Scan for the cell matching the given text and deliver its [x, y] coordinate at center. 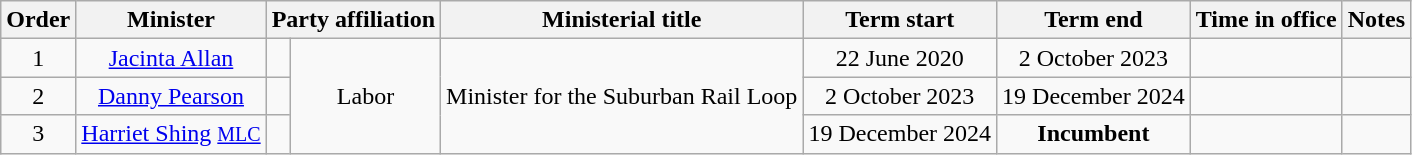
Term start [900, 20]
3 [38, 134]
Time in office [1266, 20]
Term end [1094, 20]
Ministerial title [622, 20]
2 [38, 96]
Harriet Shing MLC [171, 134]
22 June 2020 [900, 58]
Incumbent [1094, 134]
1 [38, 58]
Order [38, 20]
Party affiliation [353, 20]
Minister [171, 20]
Notes [1376, 20]
Danny Pearson [171, 96]
Jacinta Allan [171, 58]
Minister for the Suburban Rail Loop [622, 96]
Labor [365, 96]
